Capture the cell that displays the provided text and extract its (x, y) central coordinate. 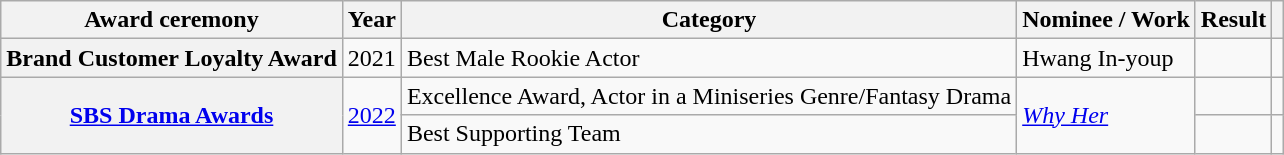
Best Supporting Team (708, 134)
Nominee / Work (1106, 20)
Best Male Rookie Actor (708, 58)
Year (372, 20)
Why Her (1106, 115)
Brand Customer Loyalty Award (172, 58)
Award ceremony (172, 20)
Category (708, 20)
Result (1233, 20)
Excellence Award, Actor in a Miniseries Genre/Fantasy Drama (708, 96)
2022 (372, 115)
Hwang In-youp (1106, 58)
SBS Drama Awards (172, 115)
2021 (372, 58)
